Return [x, y] of the center of cell containing provided text 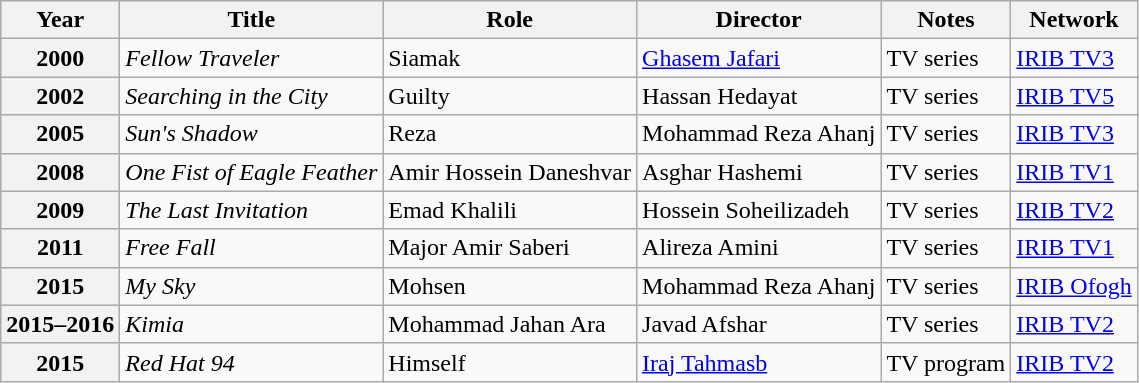
Year [60, 20]
Ghasem Jafari [759, 58]
IRIB Ofogh [1074, 286]
Siamak [510, 58]
2009 [60, 210]
Reza [510, 134]
Mohsen [510, 286]
Role [510, 20]
TV program [946, 362]
Mohammad Jahan Ara [510, 324]
Network [1074, 20]
Red Hat 94 [252, 362]
Kimia [252, 324]
2000 [60, 58]
Hassan Hedayat [759, 96]
Director [759, 20]
Asghar Hashemi [759, 172]
Amir Hossein Daneshvar [510, 172]
Title [252, 20]
IRIB TV5 [1074, 96]
Himself [510, 362]
Guilty [510, 96]
2008 [60, 172]
2011 [60, 248]
Alireza Amini [759, 248]
Sun's Shadow [252, 134]
2002 [60, 96]
Notes [946, 20]
Hossein Soheilizadeh [759, 210]
Fellow Traveler [252, 58]
Emad Khalili [510, 210]
One Fist of Eagle Feather [252, 172]
The Last Invitation [252, 210]
Javad Afshar [759, 324]
My Sky [252, 286]
2005 [60, 134]
Searching in the City [252, 96]
2015–2016 [60, 324]
Iraj Tahmasb [759, 362]
Major Amir Saberi [510, 248]
Free Fall [252, 248]
